Return [X, Y] of the center of cell containing provided text 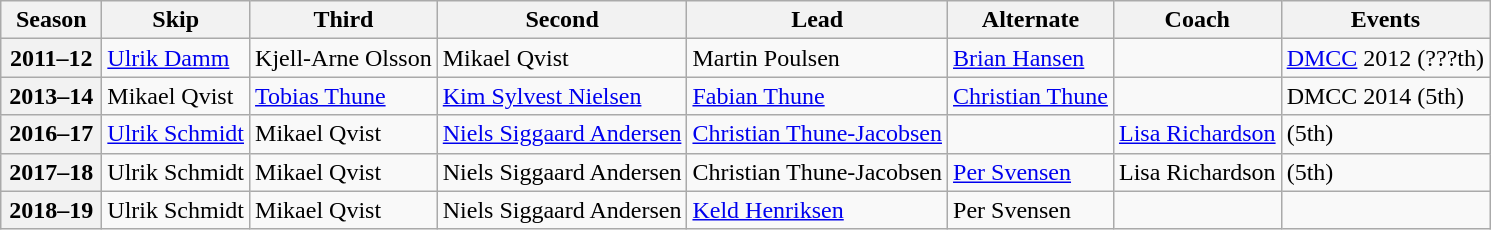
Skip [176, 20]
Fabian Thune [818, 96]
2016–17 [52, 134]
Third [344, 20]
Martin Poulsen [818, 58]
Lead [818, 20]
2017–18 [52, 172]
Season [52, 20]
Kim Sylvest Nielsen [562, 96]
Christian Thune [1031, 96]
Alternate [1031, 20]
Tobias Thune [344, 96]
Kjell-Arne Olsson [344, 58]
DMCC 2012 (???th) [1385, 58]
2013–14 [52, 96]
Coach [1197, 20]
Second [562, 20]
Keld Henriksen [818, 210]
2011–12 [52, 58]
2018–19 [52, 210]
Ulrik Damm [176, 58]
DMCC 2014 (5th) [1385, 96]
Brian Hansen [1031, 58]
Events [1385, 20]
